Find where the given text appears and provide that cell's center as (x, y) coordinate. 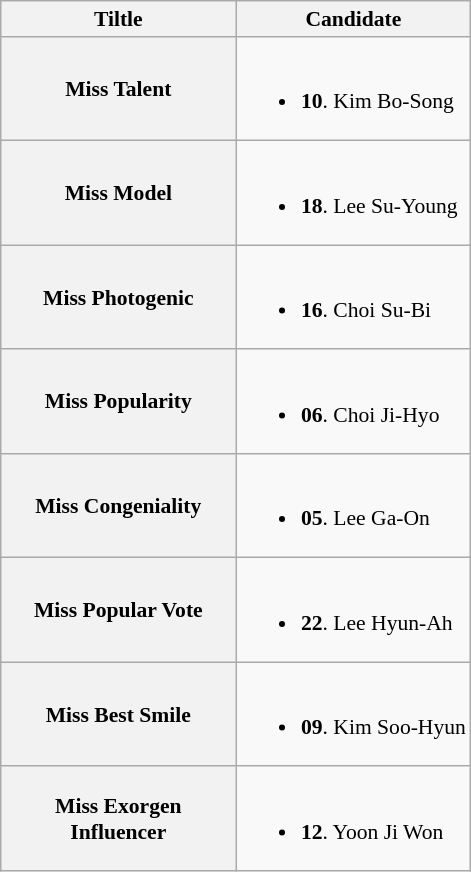
Miss Congeniality (118, 506)
Miss Exorgen Influencer (118, 819)
Miss Popularity (118, 402)
12. Yoon Ji Won (354, 819)
18. Lee Su-Young (354, 193)
Miss Photogenic (118, 297)
Miss Talent (118, 89)
16. Choi Su-Bi (354, 297)
09. Kim Soo-Hyun (354, 715)
22. Lee Hyun-Ah (354, 610)
05. Lee Ga-On (354, 506)
10. Kim Bo-Song (354, 89)
Candidate (354, 19)
Miss Model (118, 193)
Tiltle (118, 19)
Miss Best Smile (118, 715)
Miss Popular Vote (118, 610)
06. Choi Ji-Hyo (354, 402)
